Locate the cell with the specified text and output its (X, Y) center coordinate. 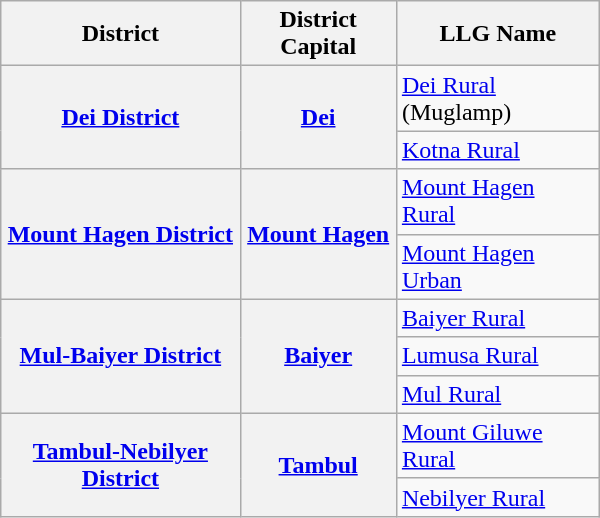
Kotna Rural (498, 150)
Mount Giluwe Rural (498, 446)
Dei (318, 118)
Mount Hagen (318, 234)
LLG Name (498, 34)
Mul Rural (498, 394)
Dei District (120, 118)
Nebilyer Rural (498, 497)
Baiyer Rural (498, 318)
Mount Hagen Rural (498, 202)
District (120, 34)
Dei Rural (Muglamp) (498, 98)
Mul-Baiyer District (120, 356)
Mount Hagen Urban (498, 266)
Tambul-Nebilyer District (120, 464)
District Capital (318, 34)
Mount Hagen District (120, 234)
Baiyer (318, 356)
Tambul (318, 464)
Lumusa Rural (498, 356)
